Pinpoint the cell where the given text exists, returning its (X, Y) midpoint coordinate. 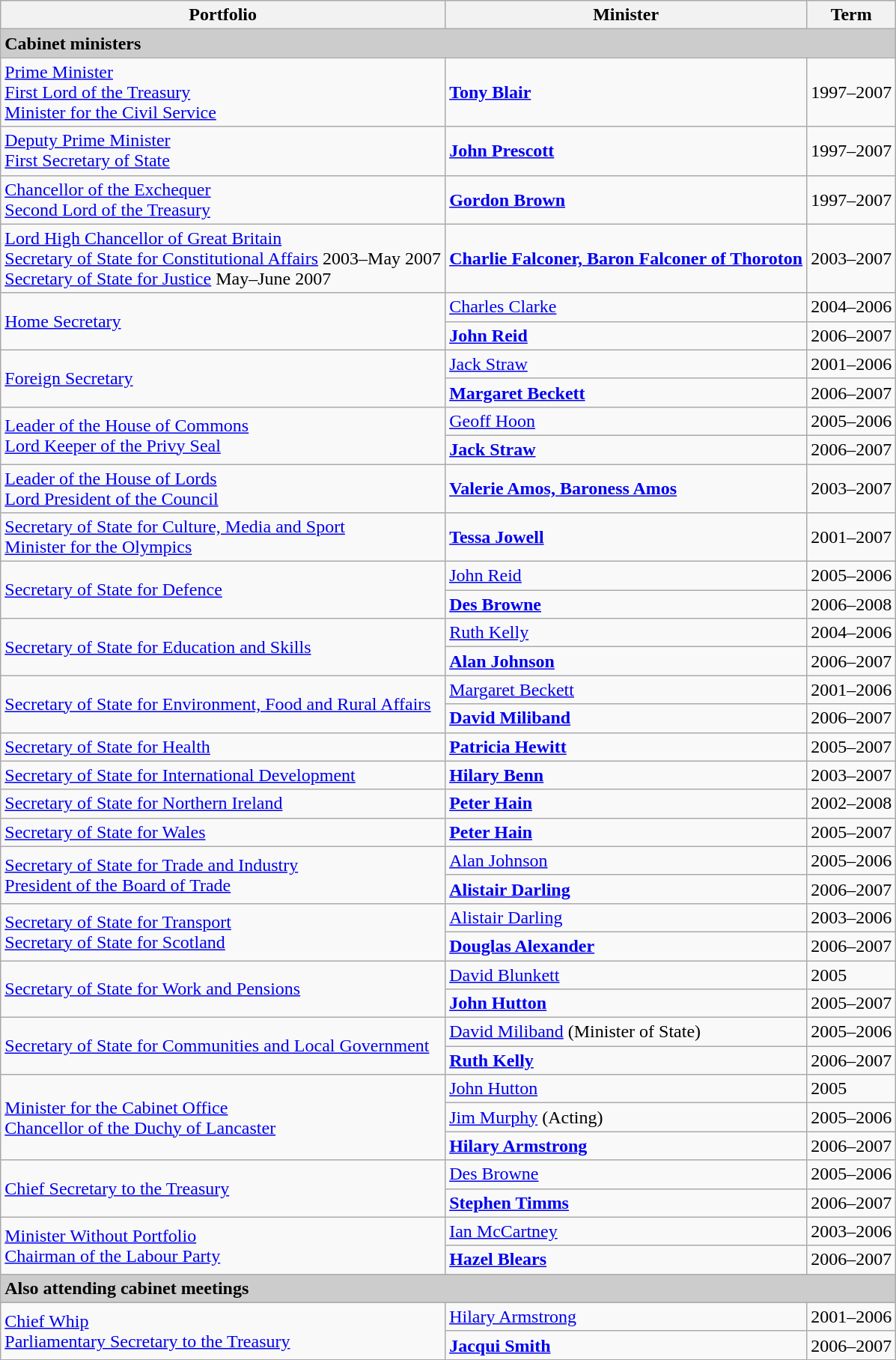
Tessa Jowell (626, 538)
Term (852, 15)
Secretary of State for Education and Skills (223, 647)
John Prescott (626, 151)
Charlie Falconer, Baron Falconer of Thoroton (626, 258)
Chancellor of the ExchequerSecond Lord of the Treasury (223, 199)
Patricia Hewitt (626, 747)
Minister for the Cabinet OfficeChancellor of the Duchy of Lancaster (223, 1117)
Chief WhipParliamentary Secretary to the Treasury (223, 1331)
David Blunkett (626, 974)
Prime MinisterFirst Lord of the TreasuryMinister for the Civil Service (223, 92)
Minister Without PortfolioChairman of the Labour Party (223, 1245)
Gordon Brown (626, 199)
2006–2008 (852, 604)
Home Secretary (223, 321)
Geoff Hoon (626, 421)
2002–2008 (852, 804)
Foreign Secretary (223, 378)
Stephen Timms (626, 1203)
Secretary of State for Wales (223, 832)
Secretary of State for Northern Ireland (223, 804)
Also attending cabinet meetings (448, 1288)
Deputy Prime MinisterFirst Secretary of State (223, 151)
Ian McCartney (626, 1231)
Tony Blair (626, 92)
Secretary of State for International Development (223, 775)
Douglas Alexander (626, 946)
David Miliband (Minister of State) (626, 1032)
Jacqui Smith (626, 1345)
Hazel Blears (626, 1260)
Secretary of State for Trade and IndustryPresident of the Board of Trade (223, 875)
Portfolio (223, 15)
Secretary of State for Environment, Food and Rural Affairs (223, 704)
Chief Secretary to the Treasury (223, 1189)
Leader of the House of CommonsLord Keeper of the Privy Seal (223, 435)
Jim Murphy (Acting) (626, 1117)
Secretary of State for Work and Pensions (223, 989)
2001–2007 (852, 538)
Secretary of State for Culture, Media and SportMinister for the Olympics (223, 538)
Lord High Chancellor of Great BritainSecretary of State for Constitutional Affairs 2003–May 2007Secretary of State for Justice May–June 2007 (223, 258)
David Miliband (626, 718)
Cabinet ministers (448, 43)
Secretary of State for Health (223, 747)
Charles Clarke (626, 307)
Secretary of State for Communities and Local Government (223, 1046)
Minister (626, 15)
Secretary of State for Defence (223, 590)
Secretary of State for TransportSecretary of State for Scotland (223, 932)
Leader of the House of LordsLord President of the Council (223, 488)
Valerie Amos, Baroness Amos (626, 488)
Hilary Benn (626, 775)
